Locate the cell with the specified text and output its (x, y) center coordinate. 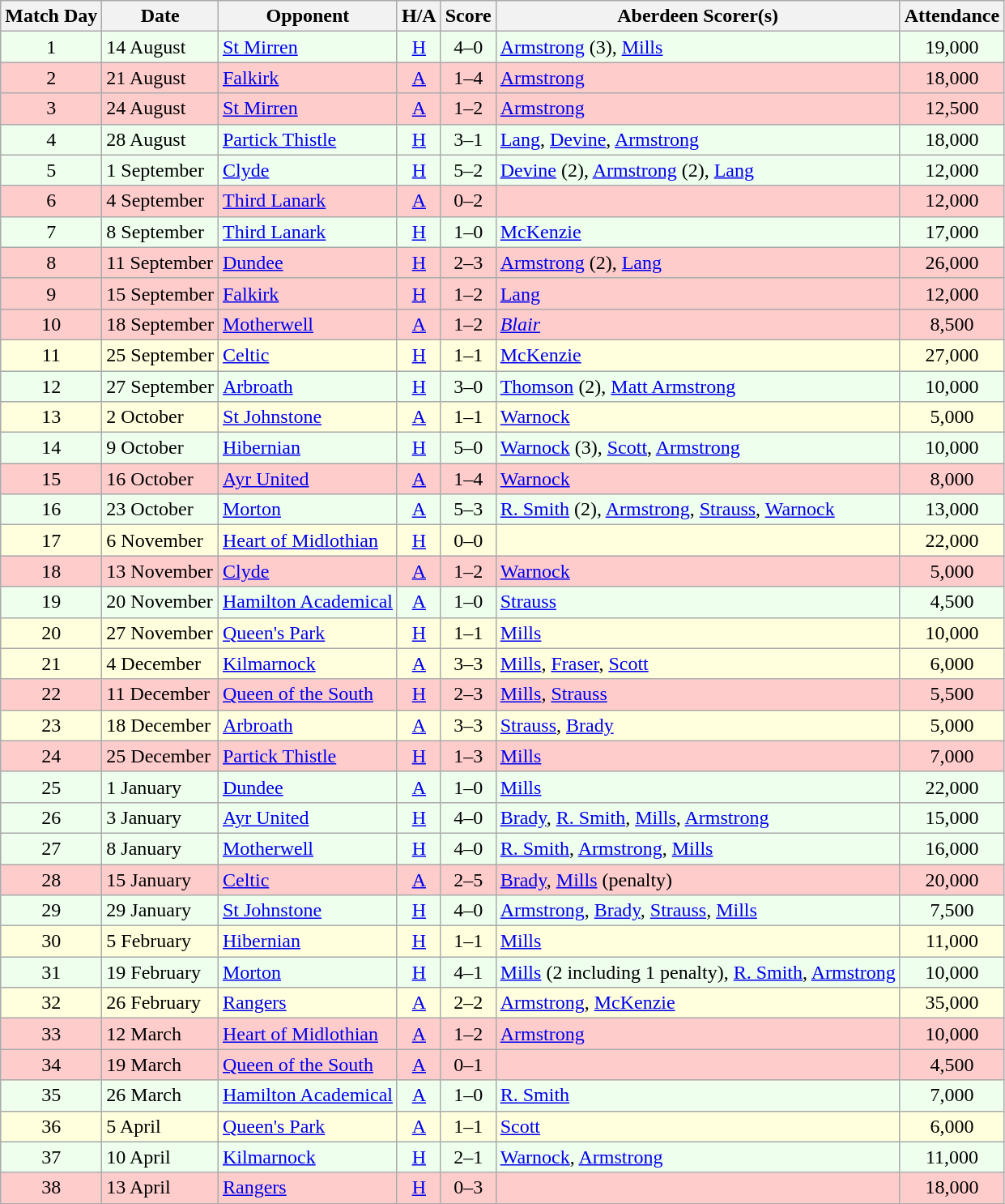
27,000 (952, 355)
Warnock (3), Scott, Armstrong (698, 448)
H/A (419, 16)
20 November (160, 602)
5 April (160, 1126)
15 January (160, 879)
Strauss (698, 602)
33 (52, 1034)
20,000 (952, 879)
4 September (160, 201)
5–3 (468, 510)
4–1 (468, 972)
3 (52, 109)
4 December (160, 664)
13 November (160, 571)
Thomson (2), Matt Armstrong (698, 386)
26 (52, 818)
27 November (160, 633)
16 (52, 510)
3 January (160, 818)
Opponent (308, 16)
31 (52, 972)
19 February (160, 972)
12 (52, 386)
11 December (160, 694)
R. Smith, Armstrong, Mills (698, 848)
3–0 (468, 386)
19 (52, 602)
14 August (160, 47)
2 October (160, 417)
26 March (160, 1095)
16,000 (952, 848)
26,000 (952, 263)
13 (52, 417)
0–3 (468, 1188)
Strauss, Brady (698, 725)
29 January (160, 911)
13,000 (952, 510)
Mills, Fraser, Scott (698, 664)
35,000 (952, 1003)
11 September (160, 263)
Mills, Strauss (698, 694)
21 (52, 664)
18 (52, 571)
2–2 (468, 1003)
Scott (698, 1126)
17 (52, 540)
22 (52, 694)
Armstrong (2), Lang (698, 263)
38 (52, 1188)
5 February (160, 941)
29 (52, 911)
34 (52, 1065)
0–2 (468, 201)
8,500 (952, 324)
Date (160, 16)
19 March (160, 1065)
Brady, Mills (penalty) (698, 879)
Mills (2 including 1 penalty), R. Smith, Armstrong (698, 972)
1 January (160, 787)
0–1 (468, 1065)
19,000 (952, 47)
Attendance (952, 16)
Armstrong (3), Mills (698, 47)
Lang (698, 293)
Score (468, 16)
Warnock, Armstrong (698, 1157)
10 April (160, 1157)
6 November (160, 540)
18 December (160, 725)
15 (52, 479)
5–2 (468, 170)
32 (52, 1003)
1–3 (468, 756)
28 August (160, 139)
12,500 (952, 109)
24 (52, 756)
27 September (160, 386)
25 September (160, 355)
18 September (160, 324)
30 (52, 941)
15 September (160, 293)
27 (52, 848)
R. Smith (2), Armstrong, Strauss, Warnock (698, 510)
Armstrong, McKenzie (698, 1003)
1 (52, 47)
1 September (160, 170)
21 August (160, 78)
23 October (160, 510)
2 (52, 78)
Blair (698, 324)
6 (52, 201)
7 (52, 232)
8,000 (952, 479)
12 March (160, 1034)
5 (52, 170)
8 January (160, 848)
7,500 (952, 911)
8 (52, 263)
24 August (160, 109)
11 (52, 355)
37 (52, 1157)
5,500 (952, 694)
Aberdeen Scorer(s) (698, 16)
17,000 (952, 232)
Match Day (52, 16)
23 (52, 725)
35 (52, 1095)
14 (52, 448)
R. Smith (698, 1095)
10 (52, 324)
25 December (160, 756)
3–1 (468, 139)
2–1 (468, 1157)
13 April (160, 1188)
36 (52, 1126)
Lang, Devine, Armstrong (698, 139)
Devine (2), Armstrong (2), Lang (698, 170)
0–0 (468, 540)
26 February (160, 1003)
20 (52, 633)
Armstrong, Brady, Strauss, Mills (698, 911)
15,000 (952, 818)
16 October (160, 479)
2–5 (468, 879)
5–0 (468, 448)
4 (52, 139)
25 (52, 787)
9 (52, 293)
8 September (160, 232)
9 October (160, 448)
Brady, R. Smith, Mills, Armstrong (698, 818)
28 (52, 879)
